Output the [x, y] coordinate of the center of the cell containing the given text.  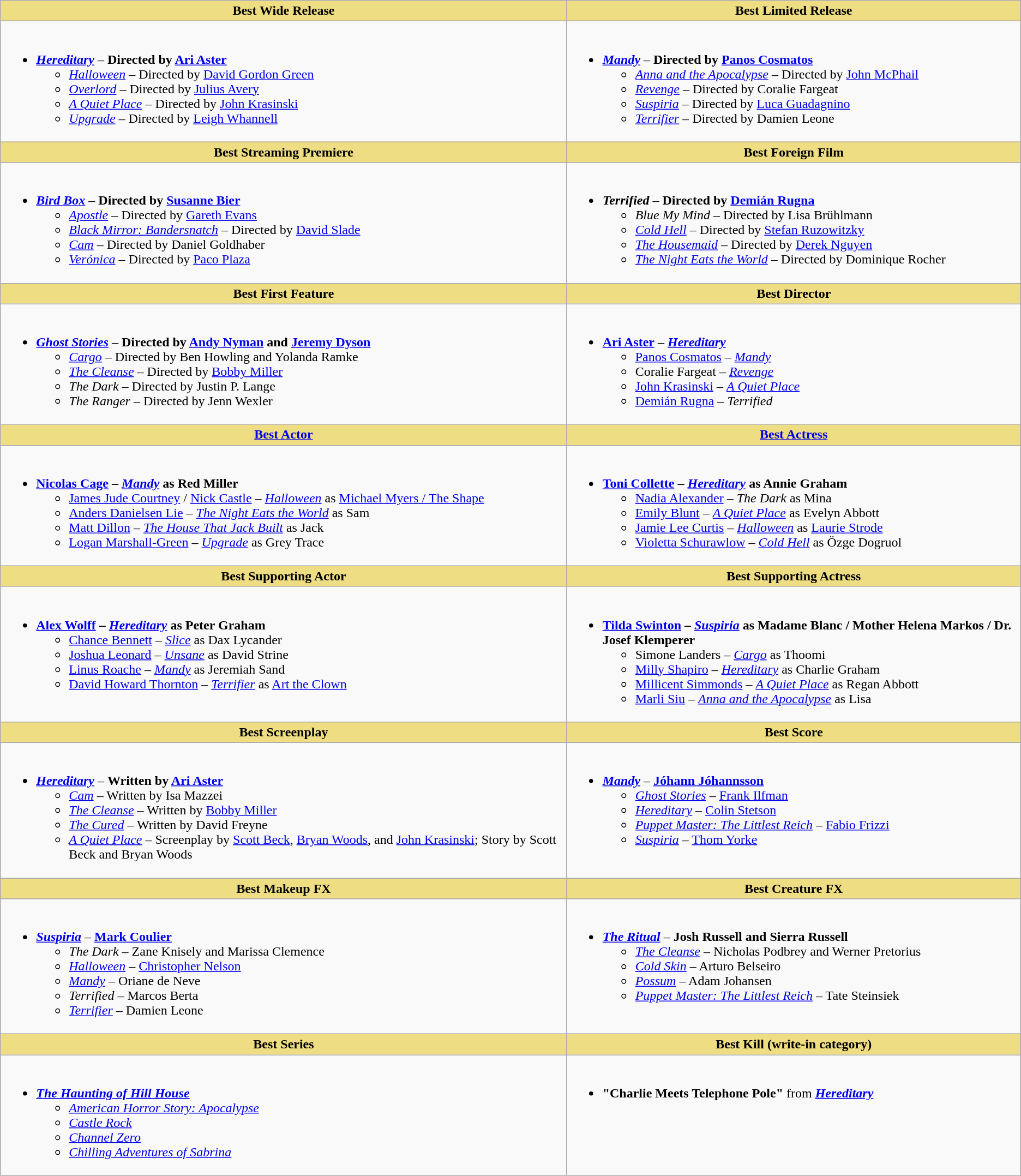
Best Actress [794, 435]
Best First Feature [284, 293]
Best Supporting Actress [794, 576]
Best Foreign Film [794, 152]
Best Creature FX [794, 889]
Best Screenplay [284, 732]
Best Streaming Premiere [284, 152]
Best Supporting Actor [284, 576]
Ari Aster – HereditaryPanos Cosmatos – MandyCoralie Fargeat – RevengeJohn Krasinski – A Quiet PlaceDemián Rugna – Terrified [794, 364]
Mandy – Jóhann JóhannssonGhost Stories – Frank IlfmanHereditary – Colin StetsonPuppet Master: The Littlest Reich – Fabio FrizziSuspiria – Thom Yorke [794, 810]
Best Makeup FX [284, 889]
Best Actor [284, 435]
Best Director [794, 293]
Best Limited Release [794, 11]
Best Kill (write-in category) [794, 1045]
Best Score [794, 732]
"Charlie Meets Telephone Pole" from Hereditary [794, 1115]
Best Wide Release [284, 11]
Best Series [284, 1045]
The Haunting of Hill HouseAmerican Horror Story: ApocalypseCastle RockChannel ZeroChilling Adventures of Sabrina [284, 1115]
